Find where the given text appears and provide that cell's center as (X, Y) coordinate. 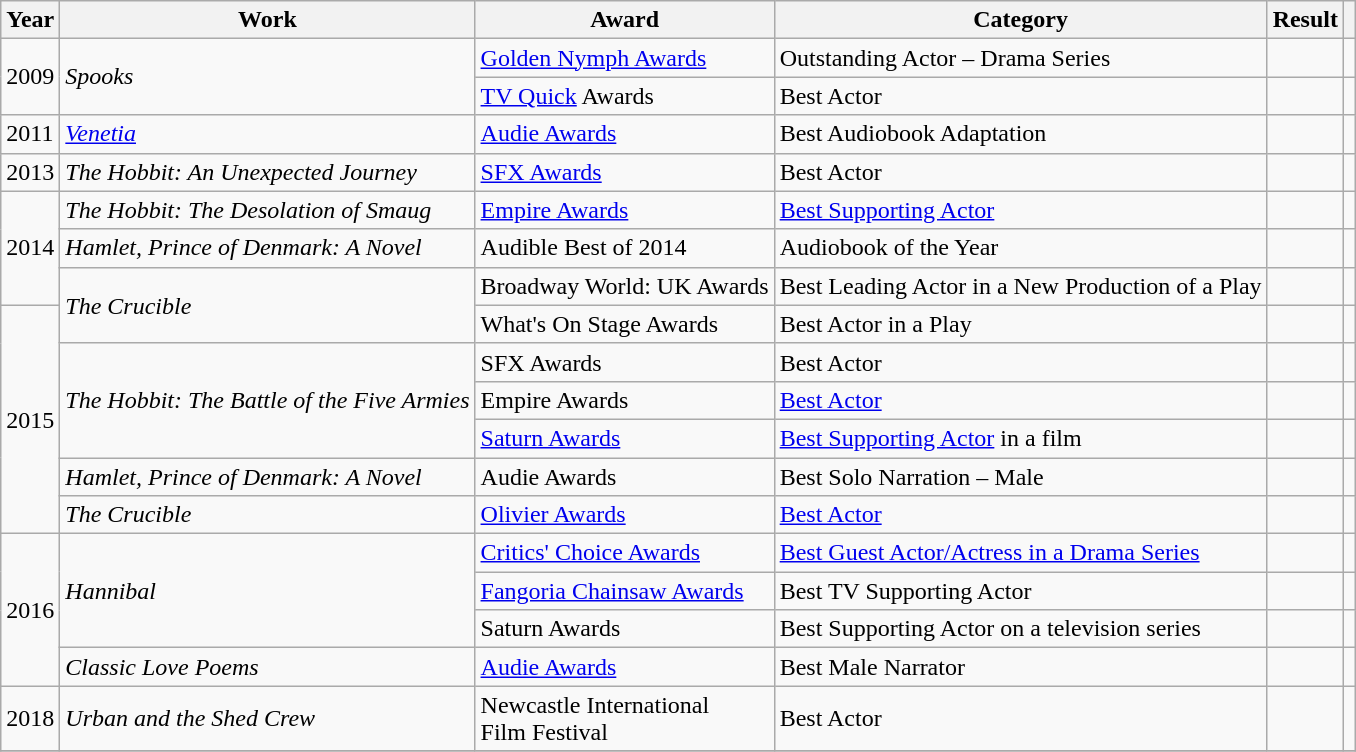
Hannibal (268, 591)
The Hobbit: The Desolation of Smaug (268, 210)
Best Supporting Actor in a film (1020, 438)
TV Quick Awards (624, 96)
Audible Best of 2014 (624, 248)
Result (1305, 20)
Category (1020, 20)
What's On Stage Awards (624, 324)
2018 (30, 718)
Urban and the Shed Crew (268, 718)
Golden Nymph Awards (624, 58)
Venetia (268, 134)
Best Leading Actor in a New Production of a Play (1020, 286)
Olivier Awards (624, 515)
2013 (30, 172)
Best Solo Narration – Male (1020, 477)
2014 (30, 248)
The Hobbit: An Unexpected Journey (268, 172)
Award (624, 20)
Best Audiobook Adaptation (1020, 134)
Best Supporting Actor on a television series (1020, 629)
Audiobook of the Year (1020, 248)
Newcastle InternationalFilm Festival (624, 718)
Fangoria Chainsaw Awards (624, 591)
Spooks (268, 77)
2011 (30, 134)
Year (30, 20)
Best Guest Actor/Actress in a Drama Series (1020, 553)
Best Supporting Actor (1020, 210)
The Hobbit: The Battle of the Five Armies (268, 400)
Work (268, 20)
Best Male Narrator (1020, 667)
Classic Love Poems (268, 667)
Outstanding Actor – Drama Series (1020, 58)
Critics' Choice Awards (624, 553)
2009 (30, 77)
Best TV Supporting Actor (1020, 591)
Best Actor in a Play (1020, 324)
2016 (30, 610)
2015 (30, 419)
Broadway World: UK Awards (624, 286)
